Return [X, Y] of the center of cell containing provided text 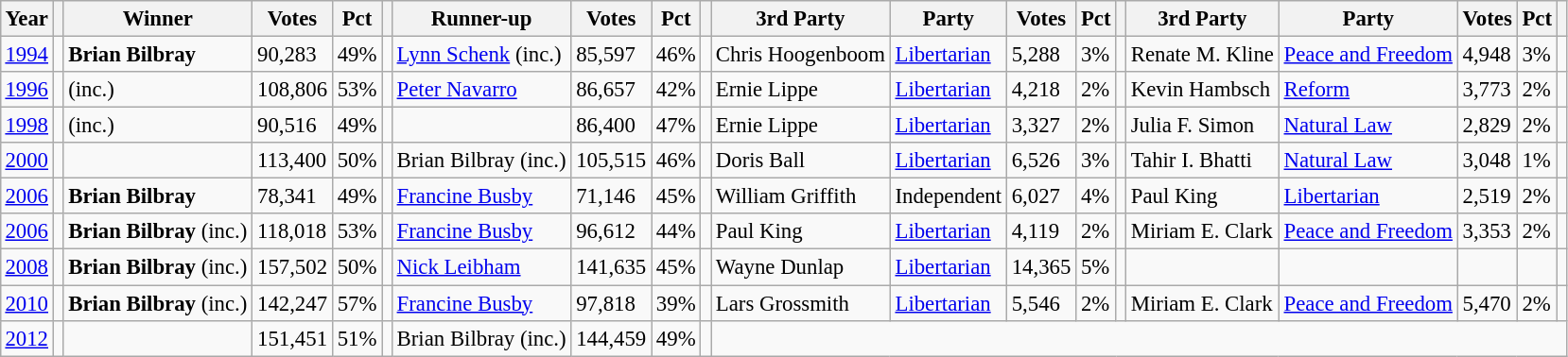
4,119 [1040, 231]
Tahir I. Bhatti [1202, 161]
118,018 [293, 231]
4,948 [1487, 54]
42% [676, 90]
1998 [26, 126]
Winner [158, 19]
14,365 [1040, 267]
Kevin Hambsch [1202, 90]
97,818 [611, 303]
2010 [26, 303]
3,048 [1487, 161]
144,459 [611, 338]
157,502 [293, 267]
3,773 [1487, 90]
86,657 [611, 90]
90,283 [293, 54]
47% [676, 126]
2,519 [1487, 196]
4,218 [1040, 90]
Renate M. Kline [1202, 54]
Independent [948, 196]
Julia F. Simon [1202, 126]
Reform [1368, 90]
71,146 [611, 196]
Lynn Schenk (inc.) [481, 54]
Wayne Dunlap [801, 267]
6,526 [1040, 161]
96,612 [611, 231]
6,027 [1040, 196]
Peter Navarro [481, 90]
William Griffith [801, 196]
4% [1096, 196]
3,327 [1040, 126]
108,806 [293, 90]
1996 [26, 90]
39% [676, 303]
5,470 [1487, 303]
51% [357, 338]
86,400 [611, 126]
78,341 [293, 196]
3,353 [1487, 231]
1994 [26, 54]
105,515 [611, 161]
Chris Hoogenboom [801, 54]
Lars Grossmith [801, 303]
57% [357, 303]
2012 [26, 338]
113,400 [293, 161]
44% [676, 231]
141,635 [611, 267]
85,597 [611, 54]
2008 [26, 267]
Runner-up [481, 19]
Doris Ball [801, 161]
Year [26, 19]
Nick Leibham [481, 267]
5,288 [1040, 54]
151,451 [293, 338]
142,247 [293, 303]
2000 [26, 161]
90,516 [293, 126]
5,546 [1040, 303]
2,829 [1487, 126]
1% [1537, 161]
5% [1096, 267]
